Output the (X, Y) coordinate of the center of the cell containing the given text.  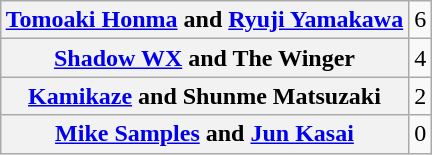
Tomoaki Honma and Ryuji Yamakawa (204, 20)
4 (420, 58)
Kamikaze and Shunme Matsuzaki (204, 96)
6 (420, 20)
Shadow WX and The Winger (204, 58)
2 (420, 96)
0 (420, 134)
Mike Samples and Jun Kasai (204, 134)
